Return the [x, y] coordinate for the center point of the cell that contains the specified text.  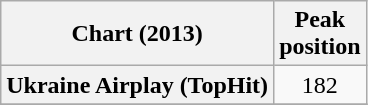
Chart (2013) [138, 34]
182 [320, 85]
Ukraine Airplay (TopHit) [138, 85]
Peakposition [320, 34]
